From the cell containing the given text, extract its center point as [X, Y] coordinate. 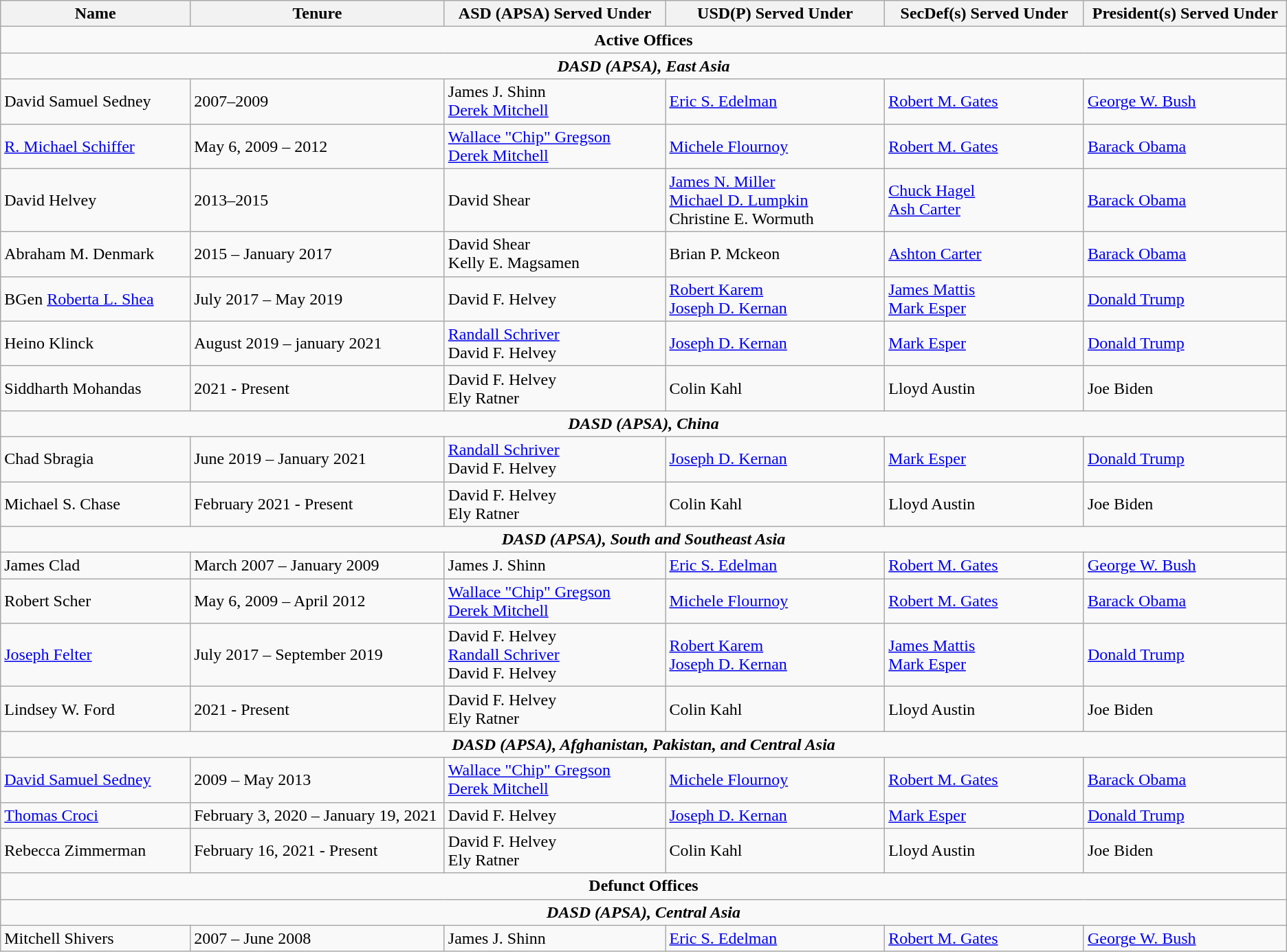
July 2017 – September 2019 [318, 655]
DASD (APSA), South and Southeast Asia [643, 540]
DASD (APSA), Afghanistan, Pakistan, and Central Asia [643, 744]
February 16, 2021 - Present [318, 851]
Tenure [318, 14]
David F. Helvey Randall Schriver David F. Helvey [555, 655]
Ashton Carter [984, 254]
2007 – June 2008 [318, 938]
Lindsey W. Ford [96, 709]
James MattisMark Esper [984, 298]
May 6, 2009 – 2012 [318, 146]
Abraham M. Denmark [96, 254]
Siddharth Mohandas [96, 388]
Thomas Croci [96, 815]
Rebecca Zimmerman [96, 851]
February 3, 2020 – January 19, 2021 [318, 815]
Randall Schriver David F. Helvey [555, 344]
Chuck HagelAsh Carter [984, 200]
Robert Scher [96, 601]
James Mattis Mark Esper [984, 655]
President(s) Served Under [1185, 14]
Robert Karem Joseph D. Kernan [775, 655]
Mitchell Shivers [96, 938]
DASD (APSA), East Asia [643, 66]
Chad Sbragia [96, 459]
Randall SchriverDavid F. Helvey [555, 459]
David Shear [555, 200]
March 2007 – January 2009 [318, 566]
June 2019 – January 2021 [318, 459]
Robert KaremJoseph D. Kernan [775, 298]
James J. ShinnDerek Mitchell [555, 102]
February 2021 - Present [318, 503]
Name [96, 14]
2009 – May 2013 [318, 779]
USD(P) Served Under [775, 14]
Michael S. Chase [96, 503]
DASD (APSA), Central Asia [643, 912]
Brian P. Mckeon [775, 254]
James N. MillerMichael D. LumpkinChristine E. Wormuth [775, 200]
2007–2009 [318, 102]
David Shear Kelly E. Magsamen [555, 254]
Defunct Offices [643, 886]
July 2017 – May 2019 [318, 298]
Heino Klinck [96, 344]
ASD (APSA) Served Under [555, 14]
2015 – January 2017 [318, 254]
David Helvey [96, 200]
May 6, 2009 – April 2012 [318, 601]
R. Michael Schiffer [96, 146]
James Clad [96, 566]
August 2019 – january 2021 [318, 344]
BGen Roberta L. Shea [96, 298]
Joseph Felter [96, 655]
2013–2015 [318, 200]
DASD (APSA), China [643, 423]
Active Offices [643, 40]
SecDef(s) Served Under [984, 14]
